Return the [X, Y] coordinate for the center point of the cell that contains the specified text.  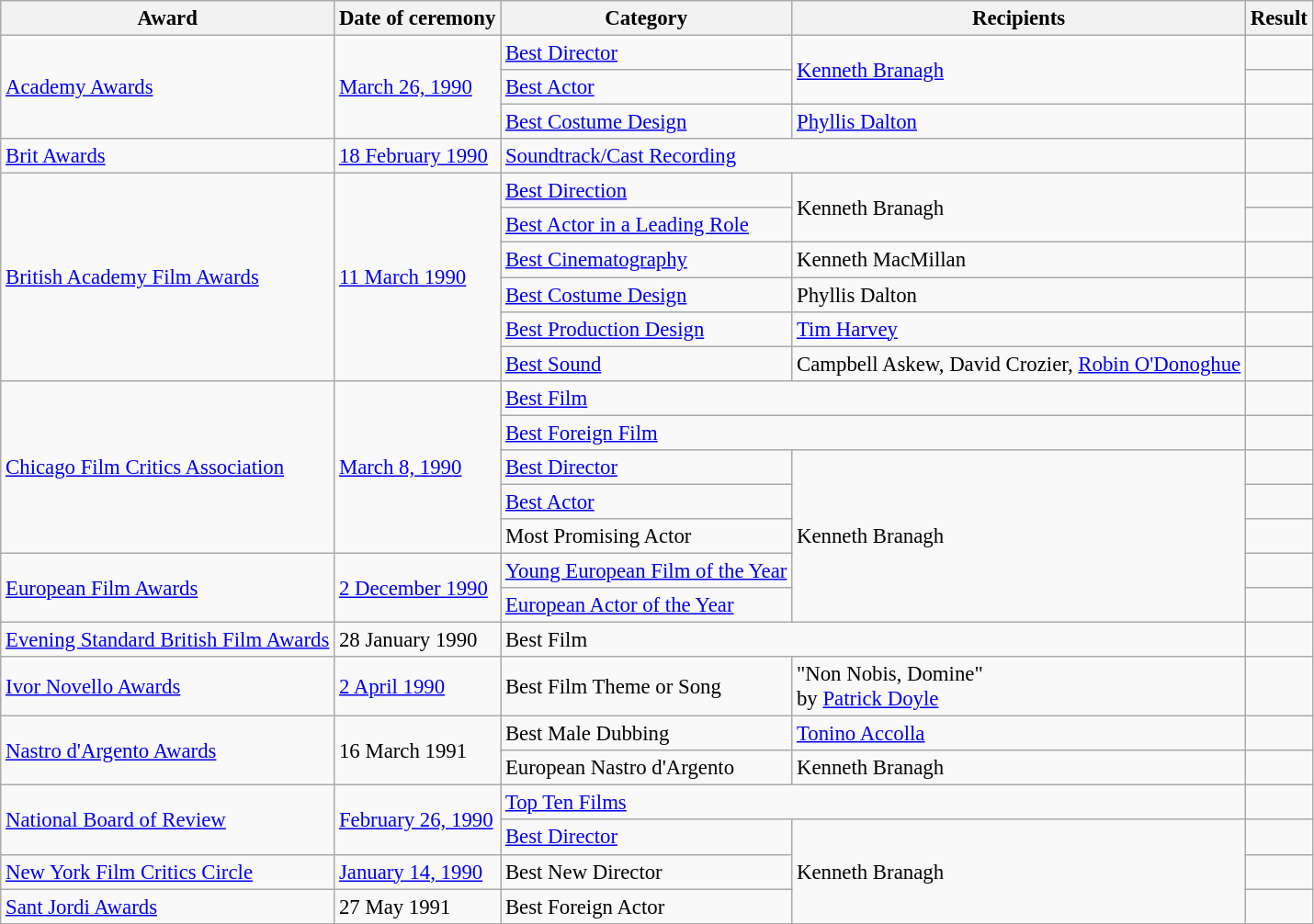
March 8, 1990 [417, 467]
March 26, 1990 [417, 88]
New York Film Critics Circle [167, 872]
Recipients [1019, 18]
National Board of Review [167, 819]
27 May 1991 [417, 907]
Academy Awards [167, 88]
Tonino Accolla [1019, 734]
Brit Awards [167, 156]
European Actor of the Year [647, 605]
Date of ceremony [417, 18]
Chicago Film Critics Association [167, 467]
Young European Film of the Year [647, 570]
Ivor Novello Awards [167, 687]
European Film Awards [167, 588]
Evening Standard British Film Awards [167, 640]
16 March 1991 [417, 751]
2 April 1990 [417, 687]
Award [167, 18]
Best Film Theme or Song [647, 687]
Top Ten Films [873, 803]
Sant Jordi Awards [167, 907]
11 March 1990 [417, 277]
Best Foreign Actor [647, 907]
Soundtrack/Cast Recording [873, 156]
Best Cinematography [647, 260]
Best Male Dubbing [647, 734]
Campbell Askew, David Crozier, Robin O'Donoghue [1019, 364]
28 January 1990 [417, 640]
Most Promising Actor [647, 536]
Best New Director [647, 872]
Best Direction [647, 191]
Result [1279, 18]
2 December 1990 [417, 588]
Best Actor in a Leading Role [647, 225]
Kenneth MacMillan [1019, 260]
European Nastro d'Argento [647, 768]
Tim Harvey [1019, 329]
"Non Nobis, Domine"by Patrick Doyle [1019, 687]
British Academy Film Awards [167, 277]
January 14, 1990 [417, 872]
Best Sound [647, 364]
Nastro d'Argento Awards [167, 751]
Category [647, 18]
February 26, 1990 [417, 819]
Best Production Design [647, 329]
18 February 1990 [417, 156]
Best Foreign Film [873, 433]
